Return the [X, Y] coordinate for the center point of the cell that contains the specified text.  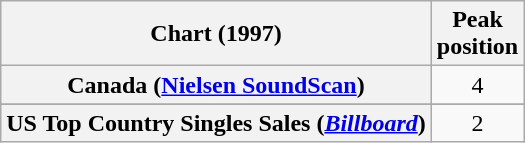
Canada (Nielsen SoundScan) [216, 85]
2 [477, 123]
Peak position [477, 34]
US Top Country Singles Sales (Billboard) [216, 123]
Chart (1997) [216, 34]
4 [477, 85]
